Return (X, Y) of the center of cell containing provided text 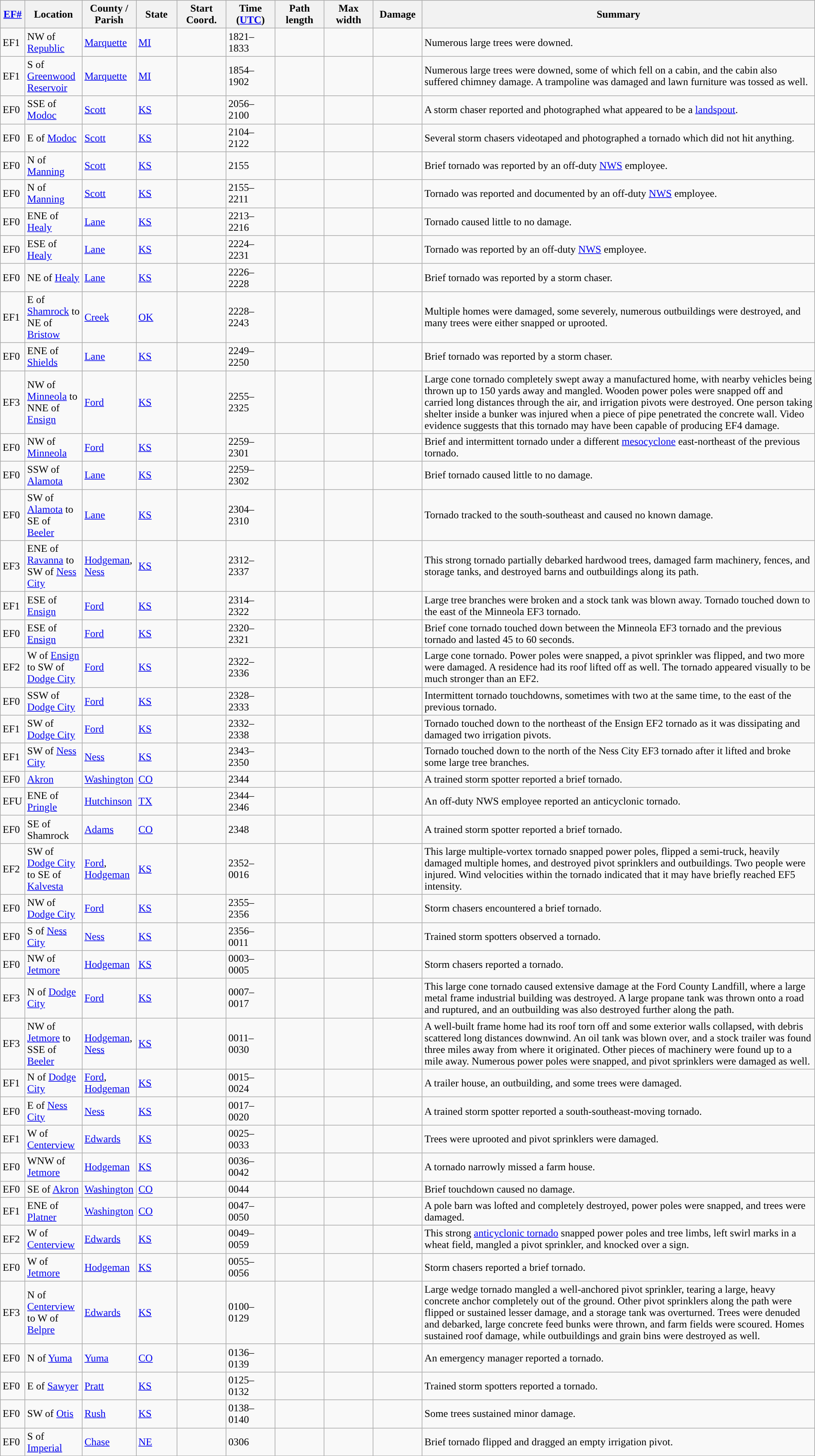
W of Jetmore (53, 1267)
ENE of Platner (53, 1211)
0003–0005 (251, 964)
A storm chaser reported and photographed what appeared to be a landspout. (618, 110)
0136–0139 (251, 1358)
State (156, 15)
Brief tornado flipped and dragged an empty irrigation pivot. (618, 1441)
Hutchinson (109, 801)
Trained storm spotters reported a tornado. (618, 1386)
2255–2325 (251, 402)
S of Ness City (53, 936)
A trailer house, an outbuilding, and some trees were damaged. (618, 1083)
SSW of Dodge City (53, 701)
An off-duty NWS employee reported an anticyclonic tornado. (618, 801)
Large tree branches were broken and a stock tank was blown away. Tornado touched down to the east of the Minneola EF3 tornado. (618, 606)
A trained storm spotter reported a south-southeast-moving tornado. (618, 1111)
2213–2216 (251, 222)
SSE of Modoc (53, 110)
SW of Ness City (53, 757)
2312–2337 (251, 566)
N of Yuma (53, 1358)
ENE of Shields (53, 357)
0036–0042 (251, 1167)
Tornado tracked to the south-southeast and caused no known damage. (618, 515)
0047–0050 (251, 1211)
SSW of Alamota (53, 475)
NW of Dodge City (53, 908)
2344–2346 (251, 801)
E of Shamrock to NE of Bristow (53, 317)
2356–0011 (251, 936)
2249–2250 (251, 357)
Storm chasers reported a tornado. (618, 964)
Tornado was reported and documented by an off-duty NWS employee. (618, 193)
Several storm chasers videotaped and photographed a tornado which did not hit anything. (618, 138)
2348 (251, 829)
NE of Healy (53, 278)
2344 (251, 779)
EF# (13, 15)
ENE of Pringle (53, 801)
Storm chasers reported a brief tornado. (618, 1267)
0044 (251, 1189)
2155–2211 (251, 193)
Brief and intermittent tornado under a different mesocyclone east-northeast of the previous tornado. (618, 448)
2259–2301 (251, 448)
Brief touchdown caused no damage. (618, 1189)
Tornado touched down to the north of the Ness City EF3 tornado after it lifted and broke some large tree branches. (618, 757)
Damage (398, 15)
Yuma (109, 1358)
Intermittent tornado touchdowns, sometimes with two at the same time, to the east of the previous tornado. (618, 701)
Some trees sustained minor damage. (618, 1414)
Time (UTC) (251, 15)
A tornado narrowly missed a farm house. (618, 1167)
2224–2231 (251, 249)
2228–2243 (251, 317)
0100–0129 (251, 1312)
ENE of Ravanna to SW of Ness City (53, 566)
2322–2336 (251, 667)
0025–0033 (251, 1139)
Pratt (109, 1386)
2332–2338 (251, 729)
OK (156, 317)
Start Coord. (202, 15)
Akron (53, 779)
NW of Minneola (53, 448)
2056–2100 (251, 110)
2352–0016 (251, 869)
Storm chasers encountered a brief tornado. (618, 908)
SE of Shamrock (53, 829)
2104–2122 (251, 138)
SW of Otis (53, 1414)
TX (156, 801)
2259–2302 (251, 475)
2226–2228 (251, 278)
Max width (349, 15)
0125–0132 (251, 1386)
Rush (109, 1414)
0306 (251, 1441)
EFU (13, 801)
0055–0056 (251, 1267)
2155 (251, 166)
1854–1902 (251, 76)
0017–0020 (251, 1111)
Trees were uprooted and pivot sprinklers were damaged. (618, 1139)
Tornado caused little to no damage. (618, 222)
SW of Dodge City to SE of Kalvesta (53, 869)
2328–2333 (251, 701)
S of Imperial (53, 1441)
ENE of Healy (53, 222)
N of Centerview to W of Belpre (53, 1312)
2355–2356 (251, 908)
Brief tornado was reported by an off-duty NWS employee. (618, 166)
0049–0059 (251, 1239)
E of Ness City (53, 1111)
2304–2310 (251, 515)
Numerous large trees were downed. (618, 42)
Tornado touched down to the northeast of the Ensign EF2 tornado as it was dissipating and damaged two irrigation pivots. (618, 729)
An emergency manager reported a tornado. (618, 1358)
2320–2321 (251, 633)
ESE of Healy (53, 249)
NW of Jetmore to SSE of Beeler (53, 1043)
A pole barn was lofted and completely destroyed, power poles were snapped, and trees were damaged. (618, 1211)
NW of Republic (53, 42)
W of Ensign to SW of Dodge City (53, 667)
S of Greenwood Reservoir (53, 76)
Adams (109, 829)
Multiple homes were damaged, some severely, numerous outbuildings were destroyed, and many trees were either snapped or uprooted. (618, 317)
NE (156, 1441)
0138–0140 (251, 1414)
0007–0017 (251, 998)
WNW of Jetmore (53, 1167)
0011–0030 (251, 1043)
Brief cone tornado touched down between the Minneola EF3 tornado and the previous tornado and lasted 45 to 60 seconds. (618, 633)
E of Modoc (53, 138)
Location (53, 15)
Brief tornado caused little to no damage. (618, 475)
Creek (109, 317)
2343–2350 (251, 757)
NW of Minneola to NNE of Ensign (53, 402)
SE of Akron (53, 1189)
NW of Jetmore (53, 964)
E of Sawyer (53, 1386)
SW of Dodge City (53, 729)
1821–1833 (251, 42)
Path length (300, 15)
2314–2322 (251, 606)
0015–0024 (251, 1083)
Trained storm spotters observed a tornado. (618, 936)
Tornado was reported by an off-duty NWS employee. (618, 249)
SW of Alamota to SE of Beeler (53, 515)
Summary (618, 15)
Chase (109, 1441)
County / Parish (109, 15)
